Output the [X, Y] coordinate of the center of the cell containing the given text.  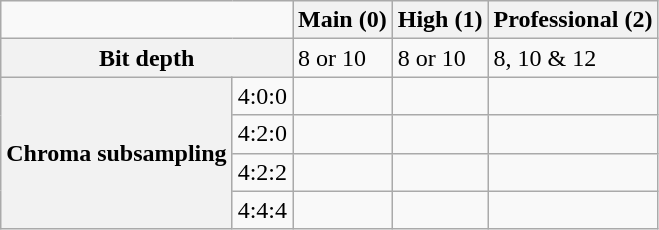
4:0:0 [262, 96]
High (1) [440, 20]
4:2:2 [262, 172]
Bit depth [147, 58]
4:4:4 [262, 210]
8, 10 & 12 [573, 58]
Chroma subsampling [116, 153]
Professional (2) [573, 20]
4:2:0 [262, 134]
Main (0) [342, 20]
